Scan for the cell matching the given text and deliver its [X, Y] coordinate at center. 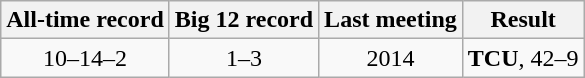
TCU, 42–9 [523, 58]
2014 [391, 58]
10–14–2 [86, 58]
All-time record [86, 20]
Result [523, 20]
Last meeting [391, 20]
Big 12 record [244, 20]
1–3 [244, 58]
